Extract the (x, y) coordinate from the center of the cell holding the provided text.  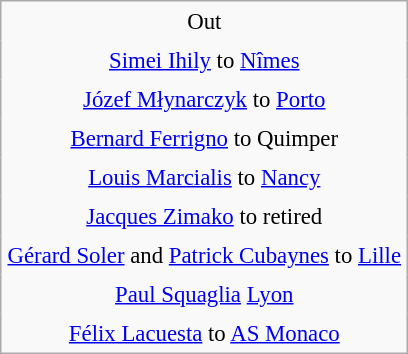
Jacques Zimako to retired (204, 216)
Out (204, 21)
Gérard Soler and Patrick Cubaynes to Lille (204, 256)
Bernard Ferrigno to Quimper (204, 138)
Félix Lacuesta to AS Monaco (204, 334)
Louis Marcialis to Nancy (204, 178)
Simei Ihily to Nîmes (204, 60)
Paul Squaglia Lyon (204, 294)
Józef Młynarczyk to Porto (204, 100)
